Scan for the cell matching the given text and deliver its [X, Y] coordinate at center. 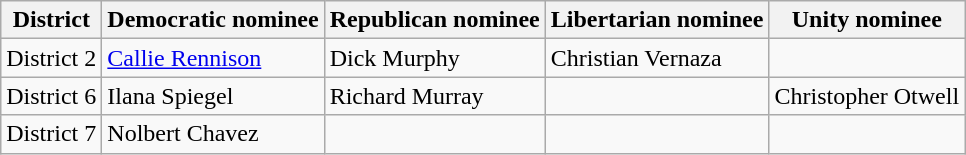
Dick Murphy [434, 58]
Ilana Spiegel [213, 96]
Christopher Otwell [867, 96]
Unity nominee [867, 20]
District 2 [52, 58]
Nolbert Chavez [213, 134]
Callie Rennison [213, 58]
District 6 [52, 96]
Christian Vernaza [657, 58]
District [52, 20]
Democratic nominee [213, 20]
Richard Murray [434, 96]
Republican nominee [434, 20]
District 7 [52, 134]
Libertarian nominee [657, 20]
